From the cell containing the given text, extract its center point as (x, y) coordinate. 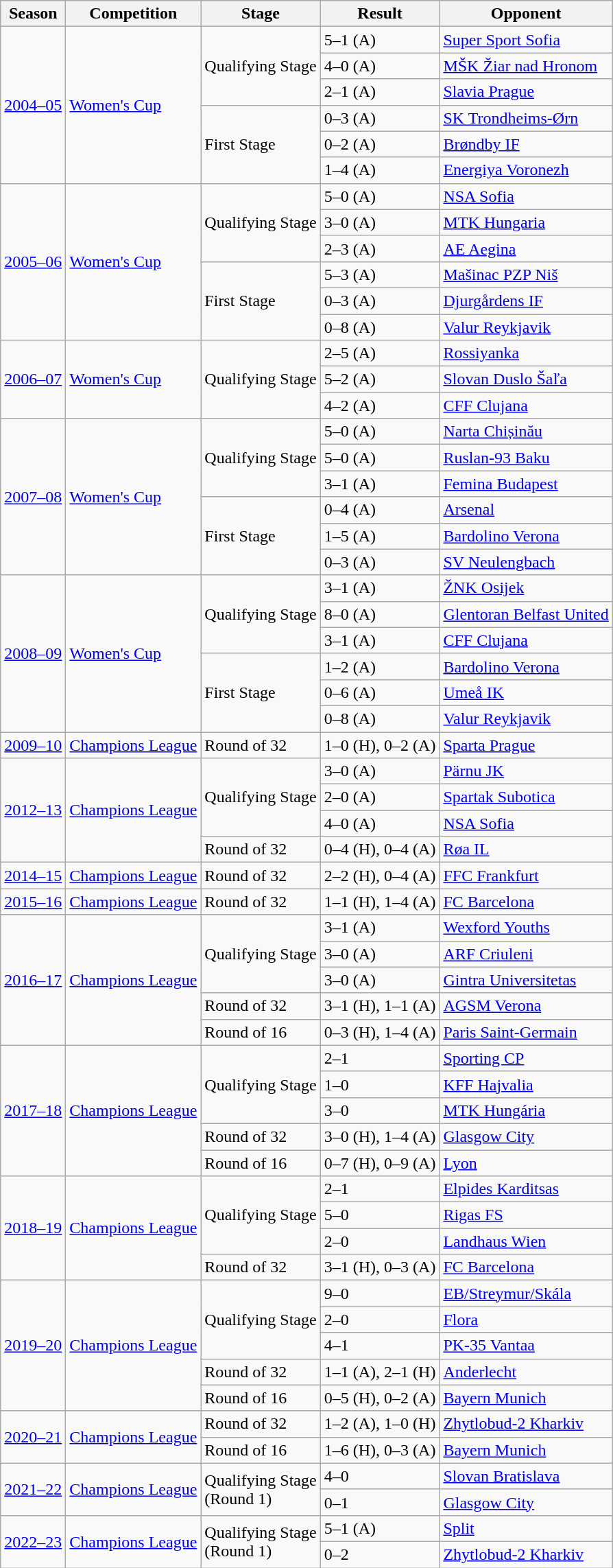
Season (33, 14)
Spartak Subotica (526, 797)
3–1 (H), 1–1 (A) (380, 1006)
MTK Hungaria (526, 222)
Flora (526, 1320)
2019–20 (33, 1346)
0–4 (H), 0–4 (A) (380, 850)
Anderlecht (526, 1372)
Lyon (526, 1163)
2–1 (A) (380, 92)
AE Aegina (526, 248)
Elpides Karditsas (526, 1189)
0–5 (H), 0–2 (A) (380, 1398)
Narta Chișinău (526, 432)
SV Neulengbach (526, 562)
2–2 (H), 0–4 (A) (380, 876)
2012–13 (33, 810)
Røa IL (526, 850)
Djurgårdens IF (526, 301)
Gintra Universitetas (526, 980)
Opponent (526, 14)
0–4 (A) (380, 510)
Ruslan-93 Baku (526, 458)
3–1 (H), 0–3 (A) (380, 1267)
1–2 (A) (380, 666)
2005–06 (33, 261)
2014–15 (33, 876)
Result (380, 14)
1–4 (A) (380, 170)
4–2 (A) (380, 406)
Super Sport Sofia (526, 40)
2022–23 (33, 1541)
Brøndby IF (526, 144)
9–0 (380, 1294)
Wexford Youths (526, 928)
2–5 (A) (380, 353)
2020–21 (33, 1437)
Glentoran Belfast United (526, 614)
0–7 (H), 0–9 (A) (380, 1163)
PK-35 Vantaa (526, 1346)
2018–19 (33, 1228)
1–2 (A), 1–0 (H) (380, 1424)
2015–16 (33, 902)
Energiya Voronezh (526, 170)
Femina Budapest (526, 484)
AGSM Verona (526, 1006)
Slovan Duslo Šaľa (526, 379)
Competition (133, 14)
ARF Criuleni (526, 954)
Slavia Prague (526, 92)
0–1 (380, 1502)
Pärnu JK (526, 771)
1–0 (380, 1084)
5–3 (A) (380, 274)
2016–17 (33, 980)
2009–10 (33, 745)
FFC Frankfurt (526, 876)
3–0 (H), 1–4 (A) (380, 1136)
0–2 (380, 1554)
KFF Hajvalia (526, 1084)
EB/Streymur/Skála (526, 1294)
2006–07 (33, 379)
Rossiyanka (526, 353)
Landhaus Wien (526, 1241)
0–6 (A) (380, 692)
MŠK Žiar nad Hronom (526, 66)
0–2 (A) (380, 144)
2–3 (A) (380, 248)
5–0 (380, 1215)
Sparta Prague (526, 745)
3–0 (380, 1110)
Slovan Bratislava (526, 1476)
2007–08 (33, 497)
Umeå IK (526, 692)
Rigas FS (526, 1215)
MTK Hungária (526, 1110)
2008–09 (33, 653)
2–0 (A) (380, 797)
Arsenal (526, 510)
Paris Saint-Germain (526, 1032)
Mašinac PZP Niš (526, 274)
4–1 (380, 1346)
8–0 (A) (380, 614)
5–2 (A) (380, 379)
ŽNK Osijek (526, 588)
Sporting CP (526, 1058)
2021–22 (33, 1489)
2004–05 (33, 105)
SK Trondheims-Ørn (526, 118)
1–0 (H), 0–2 (A) (380, 745)
2017–18 (33, 1110)
4–0 (380, 1476)
1–1 (A), 2–1 (H) (380, 1372)
Split (526, 1528)
1–1 (H), 1–4 (A) (380, 902)
1–6 (H), 0–3 (A) (380, 1450)
0–3 (H), 1–4 (A) (380, 1032)
1–5 (A) (380, 536)
Stage (261, 14)
